Provide the (x, y) coordinate of the cell's center where the given text is located.  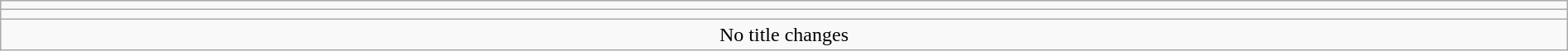
No title changes (784, 35)
